Identify which cell holds the provided text, then report its (x, y) central coordinate. 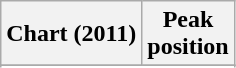
Peakposition (188, 34)
Chart (2011) (72, 34)
